Find where the given text appears and provide that cell's center as (x, y) coordinate. 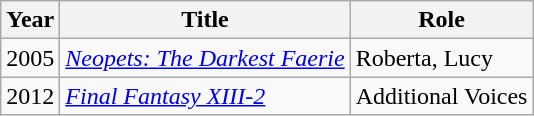
Year (30, 20)
Role (442, 20)
2005 (30, 58)
Final Fantasy XIII-2 (205, 96)
Title (205, 20)
Roberta, Lucy (442, 58)
Neopets: The Darkest Faerie (205, 58)
2012 (30, 96)
Additional Voices (442, 96)
